Locate the cell with the specified text and output its [X, Y] center coordinate. 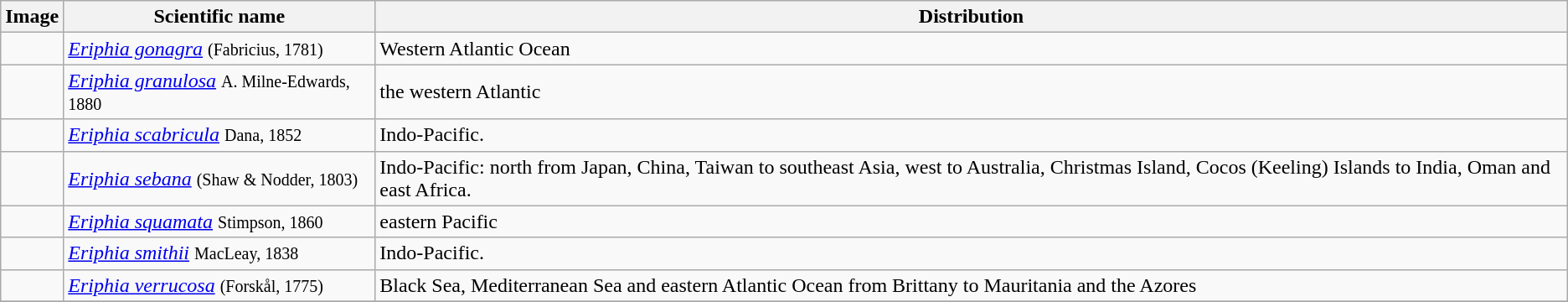
Black Sea, Mediterranean Sea and eastern Atlantic Ocean from Brittany to Mauritania and the Azores [972, 285]
the western Atlantic [972, 92]
Eriphia scabricula Dana, 1852 [219, 135]
Distribution [972, 17]
Western Atlantic Ocean [972, 49]
Eriphia squamata Stimpson, 1860 [219, 221]
Eriphia smithii MacLeay, 1838 [219, 253]
Eriphia gonagra (Fabricius, 1781) [219, 49]
Eriphia granulosa A. Milne-Edwards, 1880 [219, 92]
Eriphia sebana (Shaw & Nodder, 1803) [219, 178]
Scientific name [219, 17]
Eriphia verrucosa (Forskål, 1775) [219, 285]
Image [32, 17]
eastern Pacific [972, 221]
